Search for the cell housing the specified text and yield its (x, y) center coordinate. 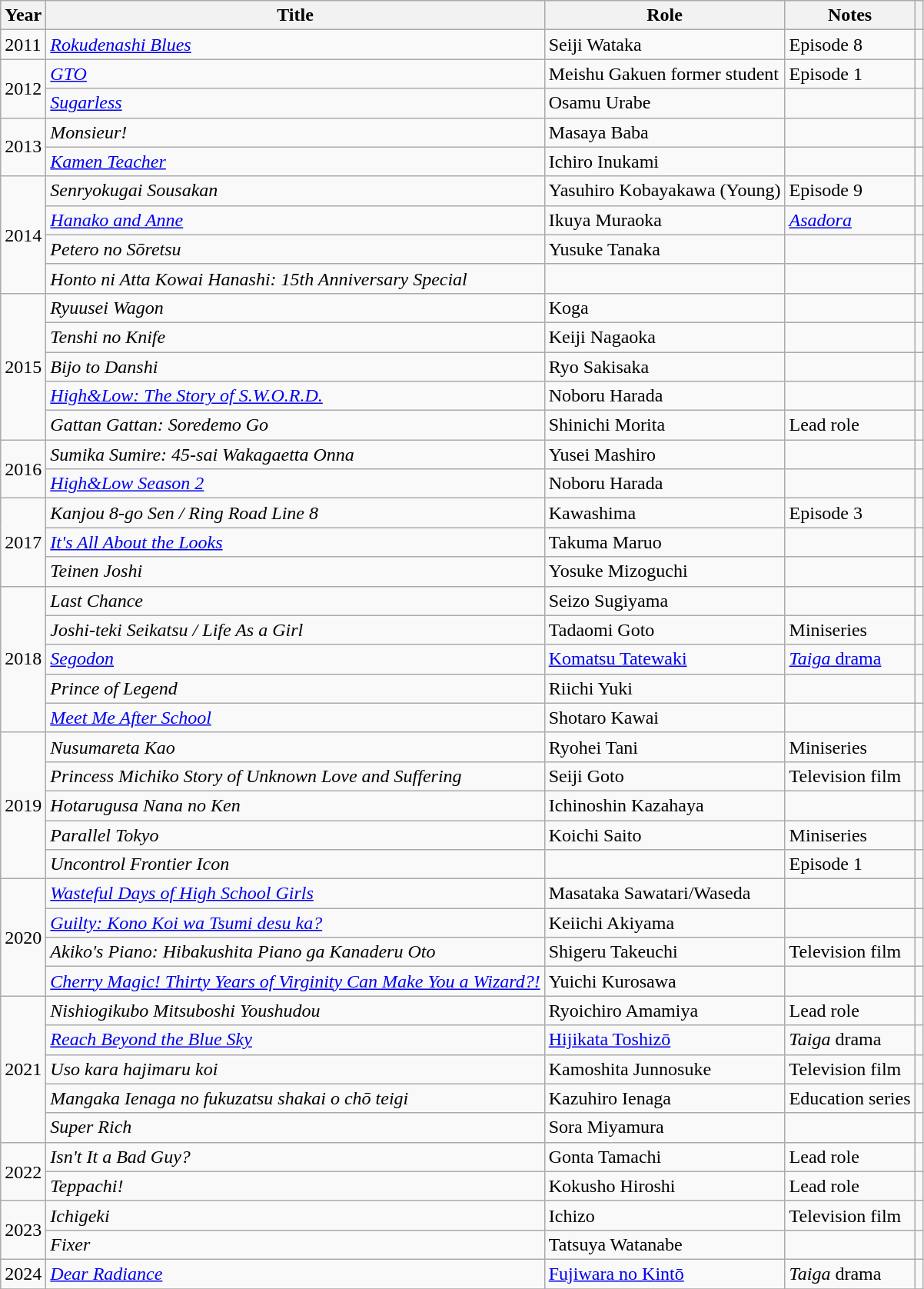
Episode 3 (850, 513)
Isn't It a Bad Guy? (295, 1157)
Guilty: Kono Koi wa Tsumi desu ka? (295, 923)
Meishu Gakuen former student (664, 74)
2022 (23, 1171)
Princess Michiko Story of Unknown Love and Suffering (295, 776)
Seiji Goto (664, 776)
Yuichi Kurosawa (664, 981)
Nishiogikubo Mitsuboshi Youshudou (295, 1011)
2013 (23, 147)
Tadaomi Goto (664, 630)
Uncontrol Frontier Icon (295, 864)
Honto ni Atta Kowai Hanashi: 15th Anniversary Special (295, 278)
Sumika Sumire: 45-sai Wakagaetta Onna (295, 455)
Title (295, 15)
Sugarless (295, 103)
Ryoichiro Amamiya (664, 1011)
Petero no Sōretsu (295, 249)
Super Rich (295, 1127)
Year (23, 15)
Riichi Yuki (664, 688)
Takuma Maruo (664, 542)
Episode 9 (850, 191)
Shinichi Morita (664, 425)
Sora Miyamura (664, 1127)
Ichiro Inukami (664, 162)
Dear Radiance (295, 1274)
Ryo Sakisaka (664, 367)
2019 (23, 805)
Kanjou 8-go Sen / Ring Road Line 8 (295, 513)
2016 (23, 469)
Episode 8 (850, 45)
Masaya Baba (664, 132)
Meet Me After School (295, 718)
Gonta Tamachi (664, 1157)
Shotaro Kawai (664, 718)
Nusumareta Kao (295, 747)
2011 (23, 45)
Hotarugusa Nana no Ken (295, 805)
Role (664, 15)
Ichinoshin Kazahaya (664, 805)
Notes (850, 15)
Keiichi Akiyama (664, 923)
Kazuhiro Ienaga (664, 1098)
Senryokugai Sousakan (295, 191)
Masataka Sawatari/Waseda (664, 894)
Ryuusei Wagon (295, 308)
2017 (23, 542)
Ryohei Tani (664, 747)
Monsieur! (295, 132)
Tatsuya Watanabe (664, 1244)
Yosuke Mizoguchi (664, 571)
Shigeru Takeuchi (664, 952)
2021 (23, 1069)
High&Low Season 2 (295, 484)
Akiko's Piano: Hibakushita Piano ga Kanaderu Oto (295, 952)
GTO (295, 74)
2023 (23, 1230)
Cherry Magic! Thirty Years of Virginity Can Make You a Wizard?! (295, 981)
Keiji Nagaoka (664, 337)
Teinen Joshi (295, 571)
Joshi-teki Seikatsu / Life As a Girl (295, 630)
Seizo Sugiyama (664, 601)
2018 (23, 659)
Koichi Saito (664, 834)
Reach Beyond the Blue Sky (295, 1040)
Seiji Wataka (664, 45)
Yasuhiro Kobayakawa (Young) (664, 191)
Segodon (295, 659)
Uso kara hajimaru koi (295, 1069)
Tenshi no Knife (295, 337)
High&Low: The Story of S.W.O.R.D. (295, 396)
2015 (23, 366)
Bijo to Danshi (295, 367)
Teppachi! (295, 1186)
Osamu Urabe (664, 103)
Fujiwara no Kintō (664, 1274)
2020 (23, 938)
Ichizo (664, 1215)
It's All About the Looks (295, 542)
Kamoshita Junnosuke (664, 1069)
Hanako and Anne (295, 220)
Yusuke Tanaka (664, 249)
Hijikata Toshizō (664, 1040)
Rokudenashi Blues (295, 45)
Parallel Tokyo (295, 834)
2012 (23, 88)
Fixer (295, 1244)
Prince of Legend (295, 688)
Yusei Mashiro (664, 455)
Last Chance (295, 601)
Komatsu Tatewaki (664, 659)
Gattan Gattan: Soredemo Go (295, 425)
2024 (23, 1274)
Ikuya Muraoka (664, 220)
Kawashima (664, 513)
Koga (664, 308)
Wasteful Days of High School Girls (295, 894)
Ichigeki (295, 1215)
Asadora (850, 220)
Kamen Teacher (295, 162)
Mangaka Ienaga no fukuzatsu shakai o chō teigi (295, 1098)
Kokusho Hiroshi (664, 1186)
2014 (23, 235)
Education series (850, 1098)
